Find where the given text appears and provide that cell's center as (X, Y) coordinate. 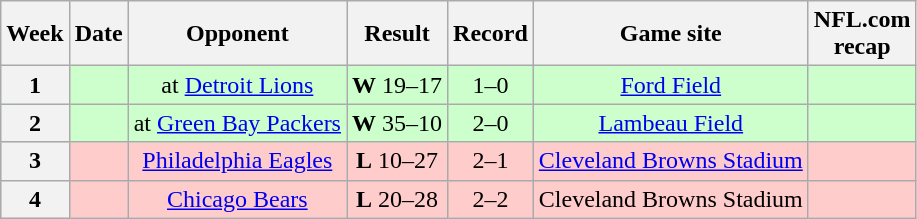
1 (35, 85)
Opponent (237, 34)
W 35–10 (396, 123)
at Detroit Lions (237, 85)
2–2 (491, 199)
L 20–28 (396, 199)
Record (491, 34)
at Green Bay Packers (237, 123)
Lambeau Field (670, 123)
W 19–17 (396, 85)
1–0 (491, 85)
NFL.comrecap (862, 34)
Chicago Bears (237, 199)
L 10–27 (396, 161)
Ford Field (670, 85)
2–0 (491, 123)
Date (98, 34)
Philadelphia Eagles (237, 161)
Week (35, 34)
4 (35, 199)
Result (396, 34)
3 (35, 161)
2–1 (491, 161)
2 (35, 123)
Game site (670, 34)
